Capture the cell that displays the provided text and extract its (X, Y) central coordinate. 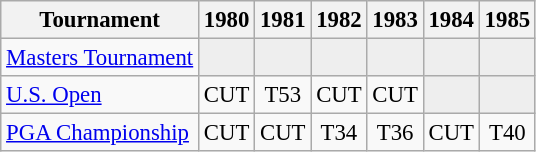
PGA Championship (100, 133)
1984 (451, 20)
1982 (339, 20)
Masters Tournament (100, 58)
T36 (395, 133)
1983 (395, 20)
Tournament (100, 20)
U.S. Open (100, 95)
T34 (339, 133)
1985 (507, 20)
1981 (283, 20)
T53 (283, 95)
T40 (507, 133)
1980 (227, 20)
